For the text-containing cell, return its midpoint in (X, Y) coordinate format. 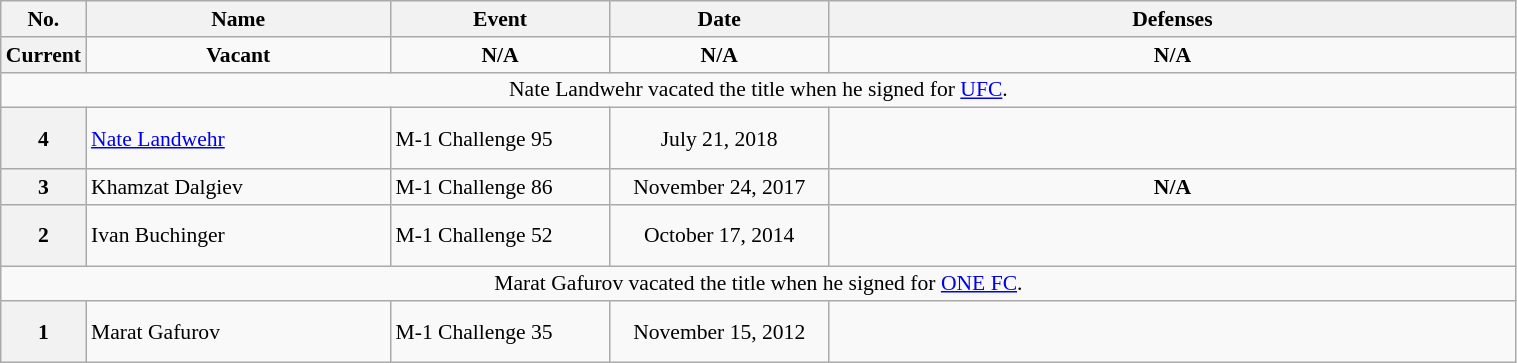
Nate Landwehr (238, 138)
4 (44, 138)
Date (720, 19)
No. (44, 19)
Name (238, 19)
M-1 Challenge 86 (500, 187)
Khamzat Dalgiev (238, 187)
M-1 Challenge 95 (500, 138)
Event (500, 19)
Ivan Buchinger (238, 236)
July 21, 2018 (720, 138)
M-1 Challenge 52 (500, 236)
Defenses (1172, 19)
2 (44, 236)
Marat Gafurov vacated the title when he signed for ONE FC. (758, 284)
November 24, 2017 (720, 187)
October 17, 2014 (720, 236)
November 15, 2012 (720, 332)
Marat Gafurov (238, 332)
Current (44, 55)
Vacant (238, 55)
1 (44, 332)
Nate Landwehr vacated the title when he signed for UFC. (758, 90)
M-1 Challenge 35 (500, 332)
3 (44, 187)
